For the text-containing cell, return its midpoint in (x, y) coordinate format. 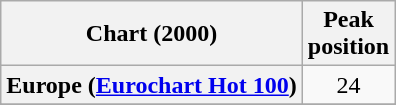
Peakposition (348, 34)
24 (348, 85)
Europe (Eurochart Hot 100) (152, 85)
Chart (2000) (152, 34)
